Identify which cell holds the provided text, then report its (x, y) central coordinate. 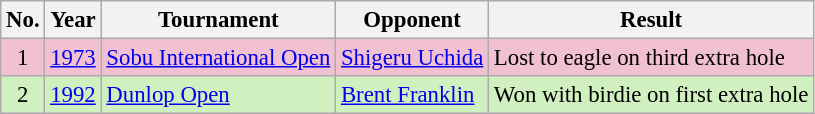
Tournament (218, 20)
Shigeru Uchida (412, 58)
No. (23, 20)
1992 (73, 95)
Lost to eagle on third extra hole (652, 58)
Won with birdie on first extra hole (652, 95)
Opponent (412, 20)
Dunlop Open (218, 95)
Result (652, 20)
2 (23, 95)
1973 (73, 58)
Brent Franklin (412, 95)
Sobu International Open (218, 58)
1 (23, 58)
Year (73, 20)
